Return the [x, y] coordinate for the center point of the cell that contains the specified text.  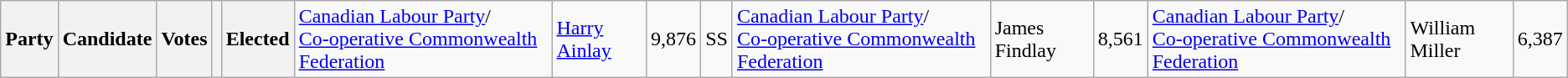
SS [717, 39]
Votes [184, 39]
6,387 [1540, 39]
Elected [258, 39]
William Miller [1459, 39]
Harry Ainlay [600, 39]
Candidate [107, 39]
9,876 [673, 39]
8,561 [1121, 39]
Party [29, 39]
James Findlay [1042, 39]
